Capture the cell that displays the provided text and extract its (X, Y) central coordinate. 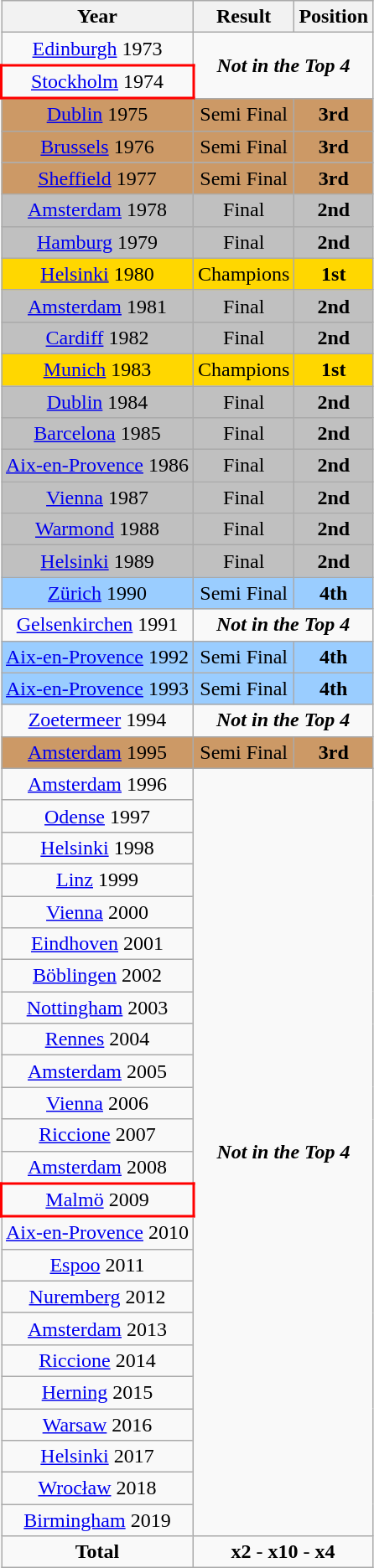
Riccione 2014 (97, 1360)
Aix-en-Provence 1992 (97, 657)
Helsinki 1989 (97, 561)
Amsterdam 1996 (97, 784)
Helsinki 1998 (97, 848)
Aix-en-Provence 1993 (97, 689)
Helsinki 2017 (97, 1457)
Amsterdam 2005 (97, 1071)
Espoo 2011 (97, 1265)
Munich 1983 (97, 369)
Linz 1999 (97, 879)
Warsaw 2016 (97, 1425)
Vienna 2000 (97, 912)
Nuremberg 2012 (97, 1297)
Nottingham 2003 (97, 1008)
Dublin 1984 (97, 401)
Brussels 1976 (97, 147)
Position (334, 17)
Rennes 2004 (97, 1039)
Amsterdam 1995 (97, 752)
Herning 2015 (97, 1392)
x2 - x10 - x4 (283, 1552)
Böblingen 2002 (97, 976)
Vienna 2006 (97, 1103)
Amsterdam 1981 (97, 306)
Zürich 1990 (97, 593)
Dublin 1975 (97, 114)
Odense 1997 (97, 816)
Result (244, 17)
Warmond 1988 (97, 529)
Total (97, 1552)
Riccione 2007 (97, 1135)
Cardiff 1982 (97, 338)
Aix-en-Provence 2010 (97, 1233)
Stockholm 1974 (97, 82)
Year (97, 17)
Malmö 2009 (97, 1200)
Amsterdam 2013 (97, 1328)
Gelsenkirchen 1991 (97, 625)
Aix-en-Provence 1986 (97, 466)
Vienna 1987 (97, 498)
Wrocław 2018 (97, 1488)
Barcelona 1985 (97, 434)
Hamburg 1979 (97, 242)
Birmingham 2019 (97, 1520)
Amsterdam 2008 (97, 1168)
Zoetermeer 1994 (97, 720)
Eindhoven 2001 (97, 944)
Amsterdam 1978 (97, 210)
Edinburgh 1973 (97, 49)
Sheffield 1977 (97, 178)
Helsinki 1980 (97, 274)
